Determine the [X, Y] coordinate at the center of the cell enclosing the given text.  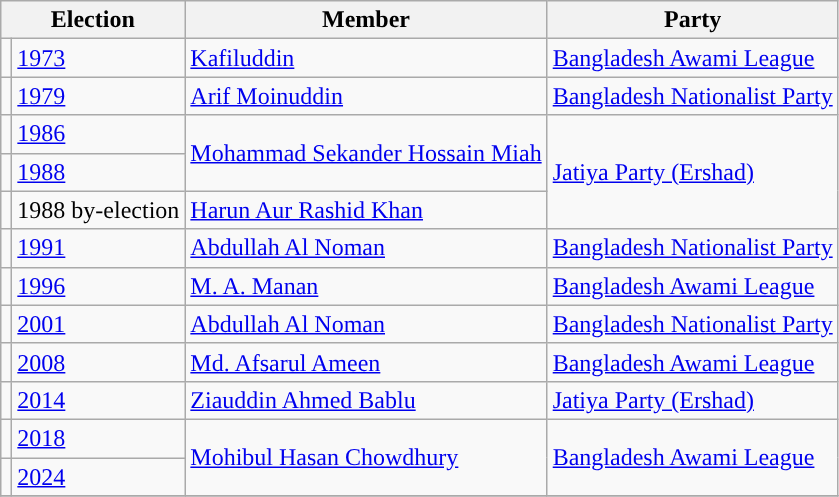
Mohibul Hasan Chowdhury [366, 457]
Kafiluddin [366, 58]
Party [692, 20]
2024 [98, 477]
Arif Moinuddin [366, 96]
Mohammad Sekander Hossain Miah [366, 153]
Election [93, 20]
1986 [98, 134]
1991 [98, 248]
2008 [98, 362]
1973 [98, 58]
1988 [98, 172]
2018 [98, 438]
Member [366, 20]
2014 [98, 400]
1988 by-election [98, 210]
1979 [98, 96]
M. A. Manan [366, 286]
Harun Aur Rashid Khan [366, 210]
Ziauddin Ahmed Bablu [366, 400]
Md. Afsarul Ameen [366, 362]
2001 [98, 324]
1996 [98, 286]
